Locate the cell with the specified text and output its (x, y) center coordinate. 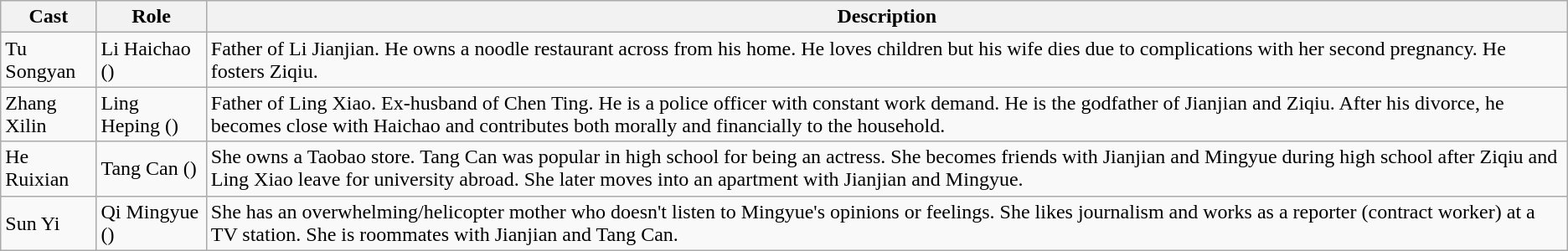
Description (886, 17)
Role (151, 17)
Li Haichao () (151, 60)
Sun Yi (49, 223)
Cast (49, 17)
Ling Heping () (151, 114)
Tang Can () (151, 169)
Qi Mingyue () (151, 223)
Zhang Xilin (49, 114)
Tu Songyan (49, 60)
He Ruixian (49, 169)
